Pinpoint the cell where the given text exists, returning its (X, Y) midpoint coordinate. 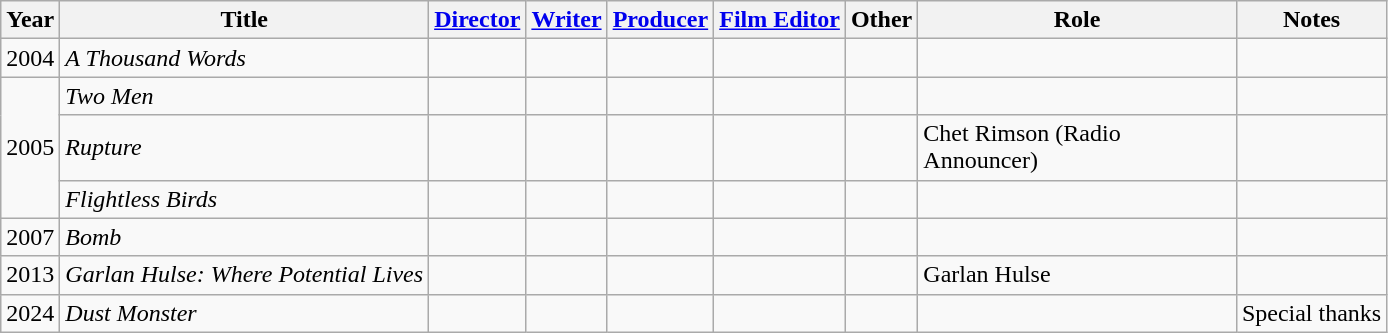
Rupture (244, 148)
Garlan Hulse: Where Potential Lives (244, 275)
Notes (1311, 20)
Garlan Hulse (1078, 275)
2005 (30, 148)
Director (478, 20)
Film Editor (780, 20)
2024 (30, 313)
Writer (566, 20)
A Thousand Words (244, 58)
Dust Monster (244, 313)
Two Men (244, 96)
Other (881, 20)
Role (1078, 20)
2004 (30, 58)
Special thanks (1311, 313)
2013 (30, 275)
Title (244, 20)
Flightless Birds (244, 199)
2007 (30, 237)
Bomb (244, 237)
Producer (660, 20)
Year (30, 20)
Chet Rimson (Radio Announcer) (1078, 148)
